Return [x, y] of the center of cell containing provided text 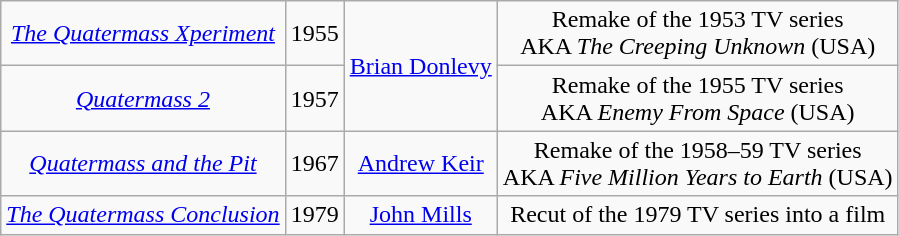
The Quatermass Xperiment [143, 34]
Remake of the 1958–59 TV seriesAKA Five Million Years to Earth (USA) [698, 164]
1957 [314, 98]
Recut of the 1979 TV series into a film [698, 215]
Remake of the 1955 TV seriesAKA Enemy From Space (USA) [698, 98]
John Mills [420, 215]
Quatermass 2 [143, 98]
Remake of the 1953 TV seriesAKA The Creeping Unknown (USA) [698, 34]
1967 [314, 164]
The Quatermass Conclusion [143, 215]
Andrew Keir [420, 164]
1955 [314, 34]
Quatermass and the Pit [143, 164]
Brian Donlevy [420, 66]
1979 [314, 215]
